For the text-containing cell, return its midpoint in (x, y) coordinate format. 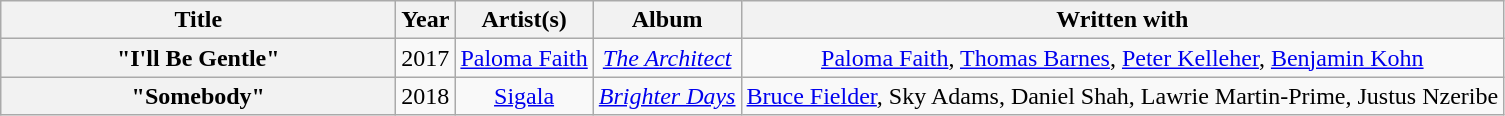
"I'll Be Gentle" (198, 58)
Bruce Fielder, Sky Adams, Daniel Shah, Lawrie Martin-Prime, Justus Nzeribe (1122, 96)
Year (426, 20)
Title (198, 20)
Sigala (524, 96)
Album (667, 20)
"Somebody" (198, 96)
Paloma Faith (524, 58)
Artist(s) (524, 20)
Brighter Days (667, 96)
Written with (1122, 20)
Paloma Faith, Thomas Barnes, Peter Kelleher, Benjamin Kohn (1122, 58)
The Architect (667, 58)
2018 (426, 96)
2017 (426, 58)
